Identify which cell holds the provided text, then report its (X, Y) central coordinate. 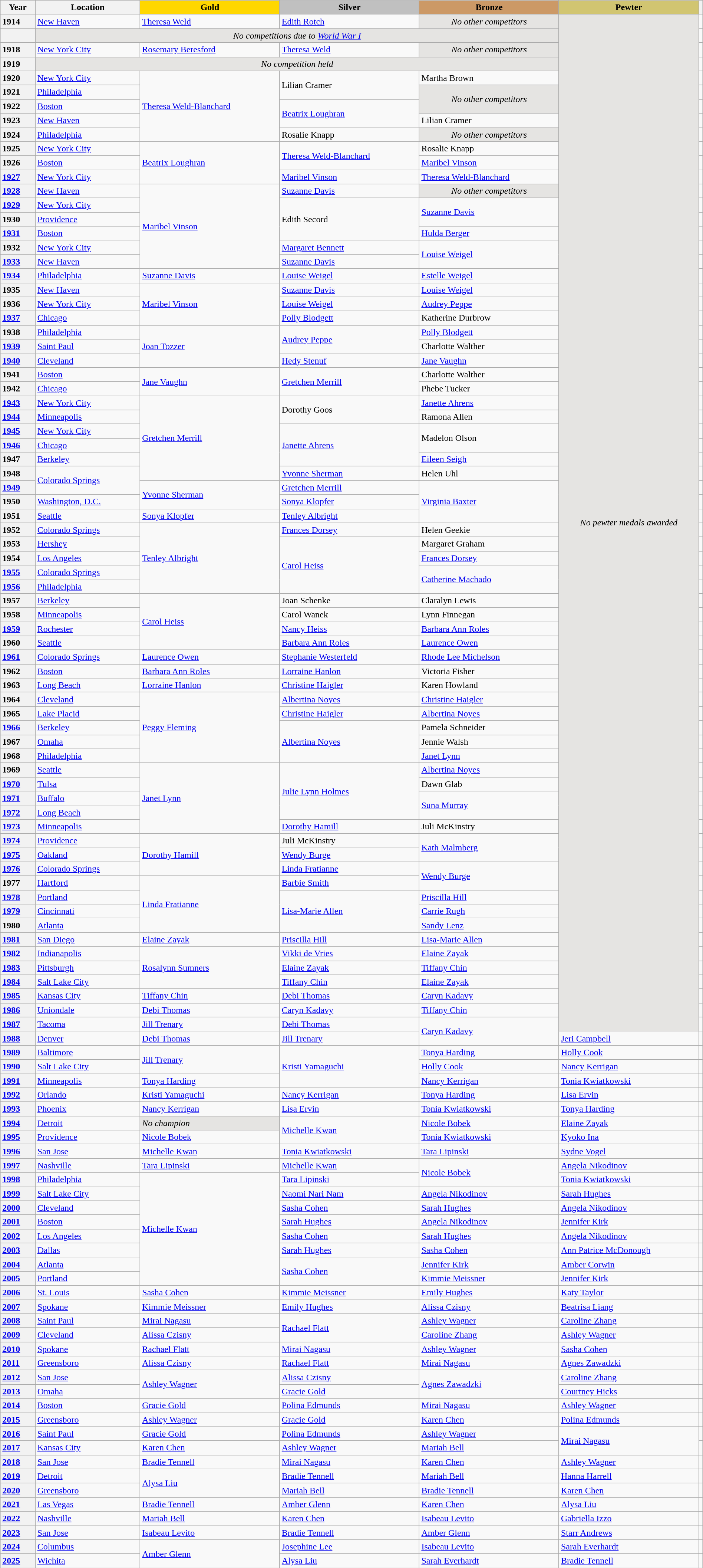
Madelon Olson (489, 438)
1948 (18, 473)
Kyoko Ina (629, 1137)
1981 (18, 939)
Edith Rotch (349, 22)
1969 (18, 770)
1959 (18, 629)
1973 (18, 826)
1939 (18, 346)
1935 (18, 290)
1967 (18, 742)
Hulda Berger (489, 233)
1925 (18, 148)
No pewter medals awarded (629, 523)
2018 (18, 1462)
1972 (18, 812)
Helen Geekie (489, 530)
Baltimore (88, 1052)
1953 (18, 544)
Edith Secord (349, 219)
Margaret Bennett (349, 247)
2025 (18, 1561)
1983 (18, 968)
Starr Andrews (629, 1533)
2002 (18, 1236)
1941 (18, 374)
1943 (18, 403)
Lynn Finnegan (489, 614)
San Diego (88, 939)
2021 (18, 1504)
Stephanie Westerfeld (349, 657)
1991 (18, 1081)
Orlando (88, 1095)
1963 (18, 685)
1932 (18, 247)
1933 (18, 262)
Cincinnati (88, 911)
1971 (18, 798)
2012 (18, 1377)
1946 (18, 445)
2006 (18, 1292)
Rochester (88, 629)
Gold (210, 7)
Dallas (88, 1250)
Hedy Stenuf (349, 360)
Virginia Baxter (489, 502)
Hartford (88, 883)
1980 (18, 925)
Oakland (88, 854)
2017 (18, 1448)
Josephine Lee (349, 1547)
2022 (18, 1518)
Indianapolis (88, 954)
Amber Corwin (629, 1264)
Carrie Rugh (489, 911)
1928 (18, 191)
2000 (18, 1208)
1945 (18, 431)
Rhode Lee Michelson (489, 657)
2008 (18, 1321)
1919 (18, 64)
Phoenix (88, 1109)
Helen Uhl (489, 473)
1995 (18, 1137)
Katherine Durbrow (489, 318)
1988 (18, 1038)
2016 (18, 1434)
Julie Lynn Holmes (349, 791)
Sandy Lenz (489, 925)
1987 (18, 1024)
1982 (18, 954)
1990 (18, 1066)
2020 (18, 1490)
Denver (88, 1038)
Estelle Weigel (489, 276)
1989 (18, 1052)
Joan Schenke (349, 600)
1961 (18, 657)
1934 (18, 276)
1937 (18, 318)
2011 (18, 1363)
Wichita (88, 1561)
1921 (18, 92)
Victoria Fisher (489, 671)
2004 (18, 1264)
1940 (18, 360)
Beatrisa Liang (629, 1306)
1924 (18, 134)
1976 (18, 869)
1999 (18, 1194)
1950 (18, 502)
1944 (18, 417)
1954 (18, 558)
1955 (18, 572)
1956 (18, 586)
Bronze (489, 7)
Naomi Nari Nam (349, 1194)
Martha Brown (489, 78)
1958 (18, 614)
Jennie Walsh (489, 742)
2015 (18, 1420)
Dawn Glab (489, 784)
1986 (18, 1010)
1957 (18, 600)
1923 (18, 120)
1938 (18, 332)
1997 (18, 1165)
2007 (18, 1306)
1974 (18, 840)
1977 (18, 883)
Hershey (88, 544)
2013 (18, 1391)
Gabriella Izzo (629, 1518)
Pittsburgh (88, 968)
Carol Wanek (349, 614)
1978 (18, 897)
1975 (18, 854)
1930 (18, 219)
Rosalynn Sumners (210, 968)
Tulsa (88, 784)
1996 (18, 1151)
Las Vegas (88, 1504)
Hanna Harrell (629, 1476)
2024 (18, 1547)
1947 (18, 459)
1984 (18, 982)
2010 (18, 1349)
1979 (18, 911)
2005 (18, 1278)
Nancy Heiss (349, 629)
Peggy Fleming (210, 728)
1992 (18, 1095)
2019 (18, 1476)
1918 (18, 50)
2014 (18, 1405)
Year (18, 7)
Courtney Hicks (629, 1391)
1926 (18, 163)
Barbie Smith (349, 883)
No competition held (297, 64)
2009 (18, 1335)
Dorothy Goos (349, 410)
1966 (18, 728)
1970 (18, 784)
1927 (18, 177)
Buffalo (88, 798)
2023 (18, 1533)
1960 (18, 643)
Pewter (629, 7)
Washington, D.C. (88, 502)
Pamela Schneider (489, 728)
Claralyn Lewis (489, 600)
2003 (18, 1250)
1920 (18, 78)
Vikki de Vries (349, 954)
1936 (18, 304)
Tacoma (88, 1024)
1998 (18, 1180)
No competitions due to World War I (297, 36)
1922 (18, 106)
1951 (18, 516)
Ann Patrice McDonough (629, 1250)
Suna Murray (489, 805)
Location (88, 7)
2001 (18, 1222)
Columbus (88, 1547)
Katy Taylor (629, 1292)
1968 (18, 756)
1942 (18, 388)
Sydne Vogel (629, 1151)
Rosemary Beresford (210, 50)
1994 (18, 1123)
1929 (18, 205)
1952 (18, 530)
1949 (18, 488)
Silver (349, 7)
Lake Placid (88, 714)
Karen Howland (489, 685)
1964 (18, 699)
Catherine Machado (489, 579)
Jeri Campbell (629, 1038)
1965 (18, 714)
1985 (18, 996)
Eileen Seigh (489, 459)
1993 (18, 1109)
1914 (18, 22)
1931 (18, 233)
St. Louis (88, 1292)
Kath Malmberg (489, 847)
1962 (18, 671)
No champion (210, 1123)
Phebe Tucker (489, 388)
Margaret Graham (489, 544)
Ramona Allen (489, 417)
Joan Tozzer (210, 346)
Uniondale (88, 1010)
